Locate the cell with the specified text and output its (x, y) center coordinate. 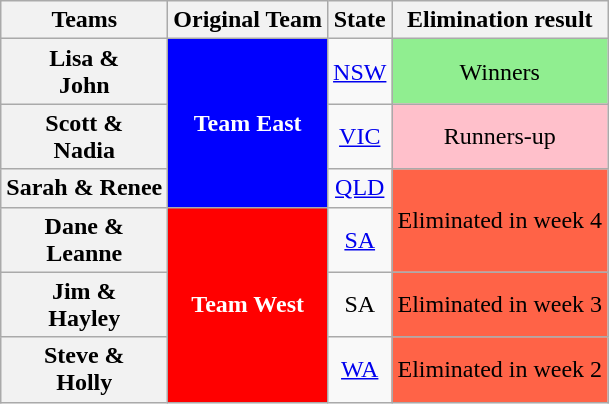
WA (360, 370)
Elimination result (500, 20)
Winners (500, 72)
Jim &Hayley (84, 304)
Teams (84, 20)
Original Team (248, 20)
Eliminated in week 4 (500, 220)
Steve &Holly (84, 370)
Runners-up (500, 136)
Eliminated in week 2 (500, 370)
VIC (360, 136)
Eliminated in week 3 (500, 304)
Team East (248, 123)
Lisa &John (84, 72)
Dane &Leanne (84, 240)
Scott &Nadia (84, 136)
State (360, 20)
QLD (360, 188)
Sarah & Renee (84, 188)
Team West (248, 304)
NSW (360, 72)
